Provide the (x, y) coordinate of the cell's center where the given text is located.  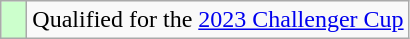
Qualified for the 2023 Challenger Cup (218, 20)
